Return the [x, y] coordinate for the center point of the cell that contains the specified text.  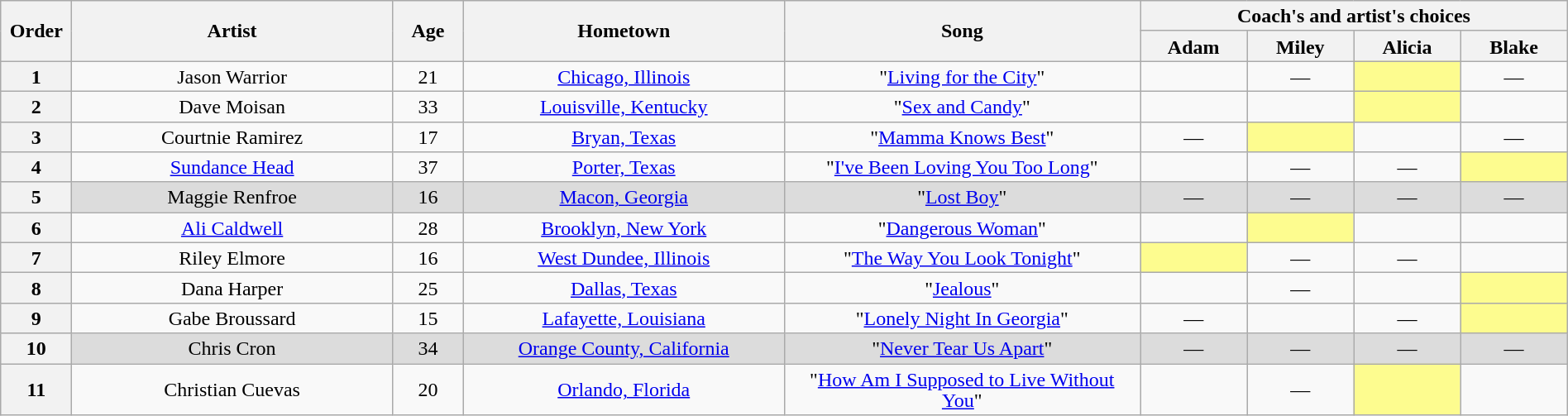
Miley [1300, 46]
"How Am I Supposed to Live Without You" [963, 390]
25 [428, 288]
Brooklyn, New York [624, 228]
"The Way You Look Tonight" [963, 258]
20 [428, 390]
28 [428, 228]
Bryan, Texas [624, 137]
Age [428, 31]
Gabe Broussard [232, 318]
Chris Cron [232, 349]
37 [428, 167]
Jason Warrior [232, 76]
Coach's and artist's choices [1355, 17]
Orange County, California [624, 349]
"Lost Boy" [963, 197]
11 [36, 390]
33 [428, 106]
Dallas, Texas [624, 288]
"Mamma Knows Best" [963, 137]
Lafayette, Louisiana [624, 318]
Order [36, 31]
10 [36, 349]
Song [963, 31]
Chicago, Illinois [624, 76]
"Never Tear Us Apart" [963, 349]
15 [428, 318]
1 [36, 76]
Hometown [624, 31]
Christian Cuevas [232, 390]
9 [36, 318]
"I've Been Loving You Too Long" [963, 167]
"Sex and Candy" [963, 106]
"Dangerous Woman" [963, 228]
Dave Moisan [232, 106]
"Jealous" [963, 288]
17 [428, 137]
Riley Elmore [232, 258]
5 [36, 197]
Adam [1194, 46]
Louisville, Kentucky [624, 106]
21 [428, 76]
Orlando, Florida [624, 390]
Dana Harper [232, 288]
7 [36, 258]
Blake [1513, 46]
"Lonely Night In Georgia" [963, 318]
Maggie Renfroe [232, 197]
"Living for the City" [963, 76]
Courtnie Ramirez [232, 137]
34 [428, 349]
Alicia [1408, 46]
4 [36, 167]
3 [36, 137]
6 [36, 228]
West Dundee, Illinois [624, 258]
Macon, Georgia [624, 197]
Sundance Head [232, 167]
2 [36, 106]
8 [36, 288]
Artist [232, 31]
Porter, Texas [624, 167]
Ali Caldwell [232, 228]
